Return the [x, y] coordinate for the center point of the cell that contains the specified text.  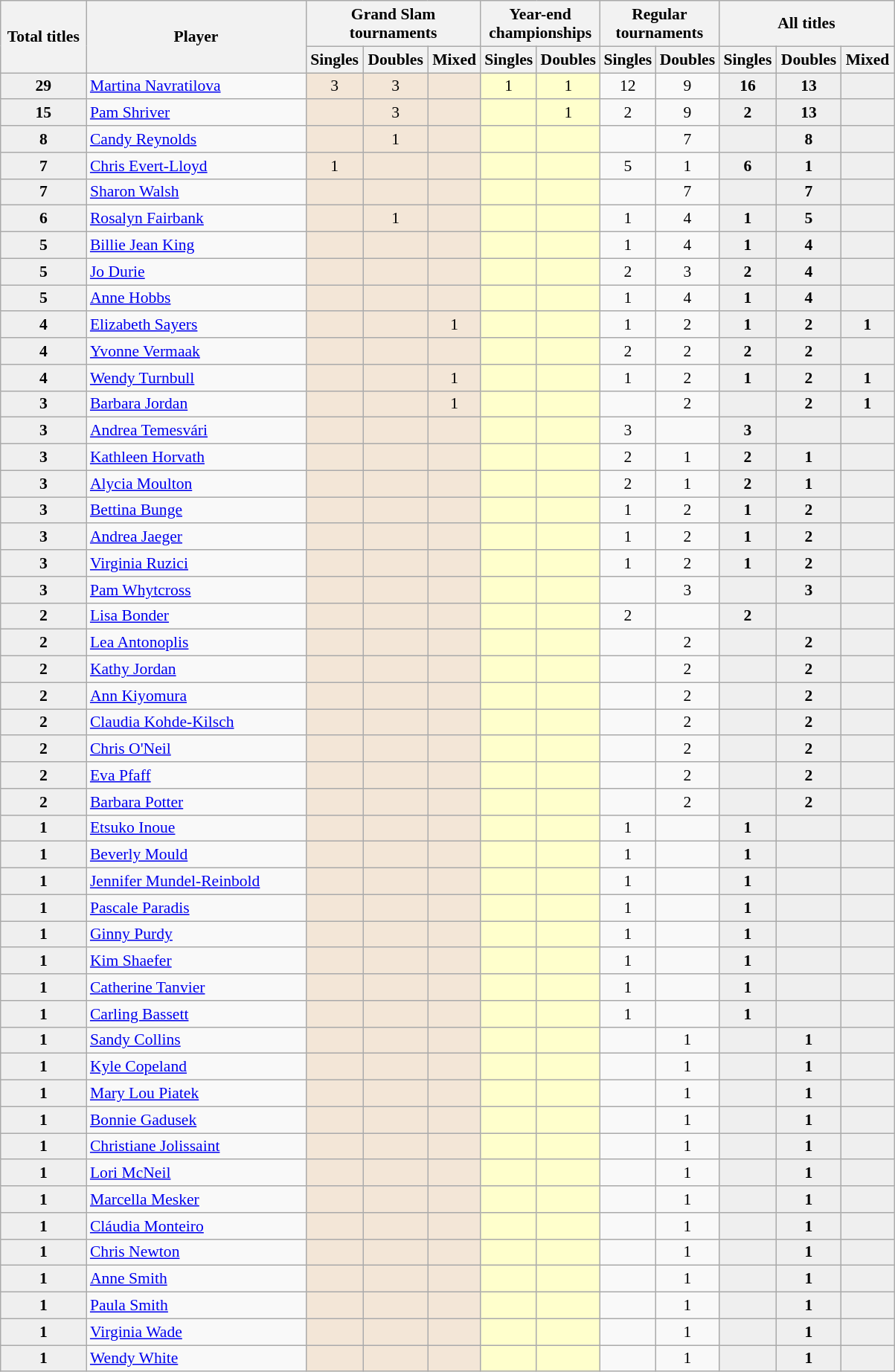
Pascale Paradis [196, 908]
Lori McNeil [196, 1173]
Regulartournaments [659, 24]
Player [196, 37]
Pam Whytcross [196, 590]
Ann Kiyomura [196, 696]
Lea Antonoplis [196, 643]
Barbara Jordan [196, 404]
Jo Durie [196, 272]
Grand Slamtournaments [393, 24]
Chris Newton [196, 1252]
Andrea Jaeger [196, 537]
16 [747, 86]
Jennifer Mundel-Reinbold [196, 882]
Marcella Mesker [196, 1199]
Sandy Collins [196, 1040]
Year-endchampionships [540, 24]
Wendy Turnbull [196, 378]
Anne Smith [196, 1279]
Chris O'Neil [196, 749]
15 [43, 113]
Virginia Ruzici [196, 563]
Carling Bassett [196, 1014]
Bonnie Gadusek [196, 1120]
Mary Lou Piatek [196, 1094]
Sharon Walsh [196, 192]
Andrea Temesvári [196, 431]
Wendy White [196, 1359]
Total titles [43, 37]
Yvonne Vermaak [196, 351]
Kathleen Horvath [196, 458]
Catherine Tanvier [196, 987]
Elizabeth Sayers [196, 325]
Billie Jean King [196, 246]
Bettina Bunge [196, 510]
Anne Hobbs [196, 298]
Rosalyn Fairbank [196, 219]
Ginny Purdy [196, 935]
Barbara Potter [196, 802]
Martina Navratilova [196, 86]
Candy Reynolds [196, 139]
Claudia Kohde-Kilsch [196, 722]
12 [628, 86]
Etsuko Inoue [196, 828]
29 [43, 86]
Virginia Wade [196, 1332]
Cláudia Monteiro [196, 1226]
Eva Pfaff [196, 775]
Chris Evert-Lloyd [196, 166]
Pam Shriver [196, 113]
All titles [806, 24]
Beverly Mould [196, 855]
Kathy Jordan [196, 670]
Kim Shaefer [196, 961]
Alycia Moulton [196, 484]
Kyle Copeland [196, 1067]
Paula Smith [196, 1306]
Christiane Jolissaint [196, 1147]
Lisa Bonder [196, 616]
